Find where the given text appears and provide that cell's center as [X, Y] coordinate. 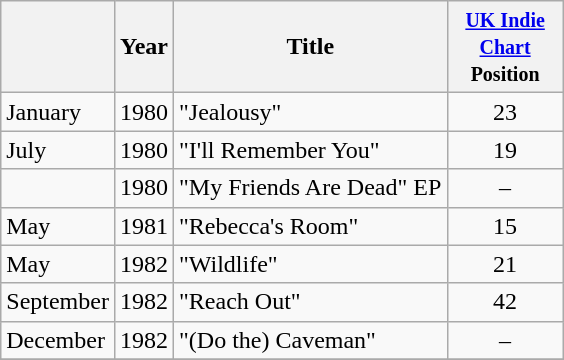
21 [505, 264]
July [58, 150]
"Rebecca's Room" [311, 226]
December [58, 340]
"Wildlife" [311, 264]
1981 [144, 226]
42 [505, 302]
15 [505, 226]
"Jealousy" [311, 112]
September [58, 302]
"Reach Out" [311, 302]
Title [311, 47]
19 [505, 150]
"My Friends Are Dead" EP [311, 188]
January [58, 112]
"(Do the) Caveman" [311, 340]
"I'll Remember You" [311, 150]
UK Indie Chart Position [505, 47]
Year [144, 47]
23 [505, 112]
